Identify which cell holds the provided text, then report its [x, y] central coordinate. 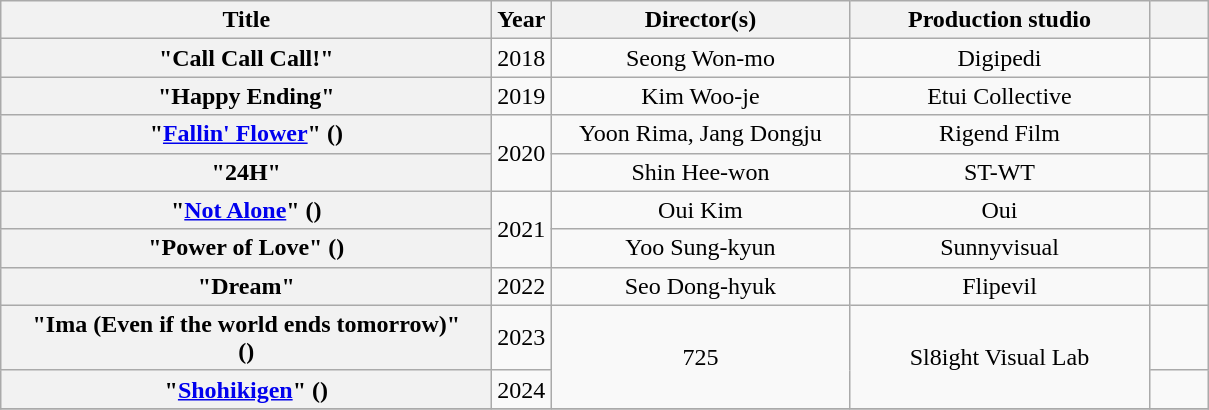
Rigend Film [1000, 134]
Seo Dong-hyuk [700, 286]
Sunnyvisual [1000, 248]
Oui Kim [700, 210]
Flipevil [1000, 286]
"Power of Love" () [246, 248]
Seong Won-mo [700, 58]
Oui [1000, 210]
Digipedi [1000, 58]
"Call Call Call!" [246, 58]
2023 [522, 338]
Shin Hee-won [700, 172]
Yoon Rima, Jang Dongju [700, 134]
"24H" [246, 172]
725 [700, 356]
"Ima (Even if the world ends tomorrow)"() [246, 338]
2020 [522, 153]
2018 [522, 58]
2022 [522, 286]
Etui Collective [1000, 96]
Director(s) [700, 20]
2019 [522, 96]
2024 [522, 389]
"Shohikigen" () [246, 389]
Production studio [1000, 20]
2021 [522, 229]
Sl8ight Visual Lab [1000, 356]
Year [522, 20]
"Fallin' Flower" () [246, 134]
"Dream" [246, 286]
Yoo Sung-kyun [700, 248]
"Not Alone" () [246, 210]
Kim Woo-je [700, 96]
"Happy Ending" [246, 96]
ST-WT [1000, 172]
Title [246, 20]
